Locate the cell with the specified text and output its (X, Y) center coordinate. 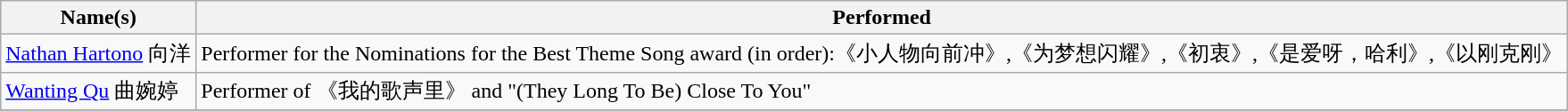
Performed (882, 18)
Nathan Hartono 向洋 (98, 53)
Name(s) (98, 18)
Performer of 《我的歌声里》 and "(They Long To Be) Close To You" (882, 91)
Wanting Qu 曲婉婷 (98, 91)
Performer for the Nominations for the Best Theme Song award (in order):《小人物向前冲》,《为梦想闪耀》,《初衷》,《是爱呀，哈利》,《以刚克刚》 (882, 53)
